Provide the [X, Y] coordinate of the cell's center where the given text is located.  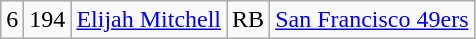
RB [248, 20]
194 [48, 20]
6 [12, 20]
Elijah Mitchell [149, 20]
San Francisco 49ers [372, 20]
